Search for the cell housing the specified text and yield its (X, Y) center coordinate. 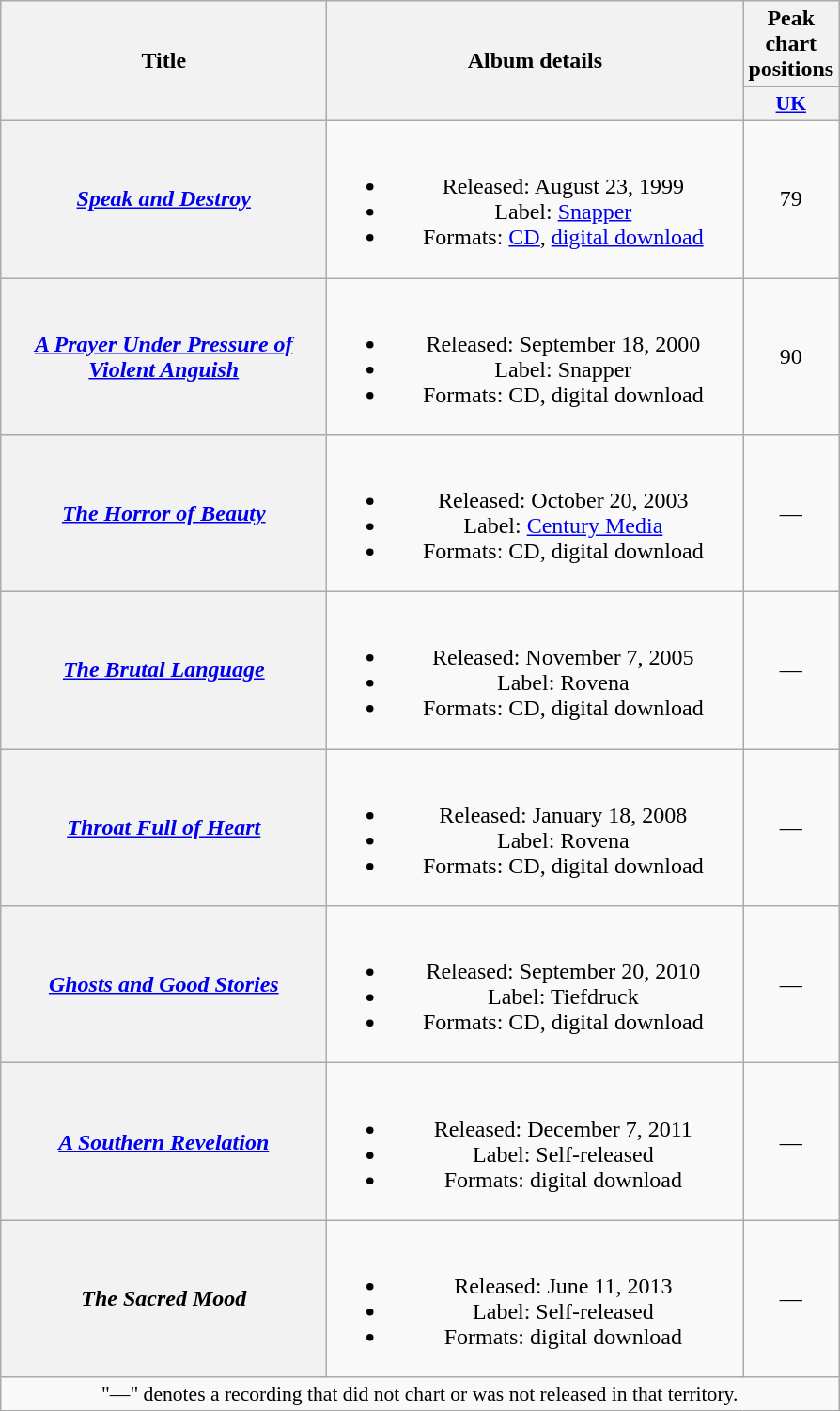
90 (791, 357)
A Southern Revelation (163, 1141)
Album details (536, 61)
Released: January 18, 2008Label: RovenaFormats: CD, digital download (536, 827)
Released: June 11, 2013Label: Self-releasedFormats: digital download (536, 1299)
Released: September 18, 2000Label: SnapperFormats: CD, digital download (536, 357)
UK (791, 104)
Released: December 7, 2011Label: Self-releasedFormats: digital download (536, 1141)
The Horror of Beauty (163, 513)
"—" denotes a recording that did not chart or was not released in that territory. (420, 1394)
Released: November 7, 2005Label: RovenaFormats: CD, digital download (536, 671)
Throat Full of Heart (163, 827)
Ghosts and Good Stories (163, 985)
A Prayer Under Pressure of Violent Anguish (163, 357)
Released: August 23, 1999Label: SnapperFormats: CD, digital download (536, 199)
Title (163, 61)
The Sacred Mood (163, 1299)
Released: October 20, 2003Label: Century MediaFormats: CD, digital download (536, 513)
79 (791, 199)
Speak and Destroy (163, 199)
Released: September 20, 2010Label: TiefdruckFormats: CD, digital download (536, 985)
The Brutal Language (163, 671)
Peak chart positions (791, 44)
